From the cell containing the given text, extract its center point as (x, y) coordinate. 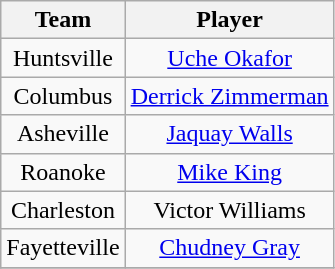
Uche Okafor (230, 58)
Derrick Zimmerman (230, 96)
Fayetteville (63, 248)
Charleston (63, 210)
Team (63, 20)
Asheville (63, 134)
Huntsville (63, 58)
Columbus (63, 96)
Roanoke (63, 172)
Victor Williams (230, 210)
Chudney Gray (230, 248)
Jaquay Walls (230, 134)
Player (230, 20)
Mike King (230, 172)
